Pinpoint the cell where the given text exists, returning its (X, Y) midpoint coordinate. 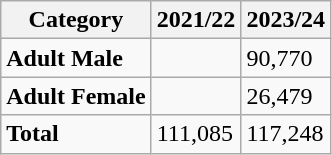
Category (76, 20)
Total (76, 134)
Adult Female (76, 96)
2023/24 (286, 20)
90,770 (286, 58)
117,248 (286, 134)
Adult Male (76, 58)
26,479 (286, 96)
2021/22 (196, 20)
111,085 (196, 134)
